From the cell containing the given text, extract its center point as [X, Y] coordinate. 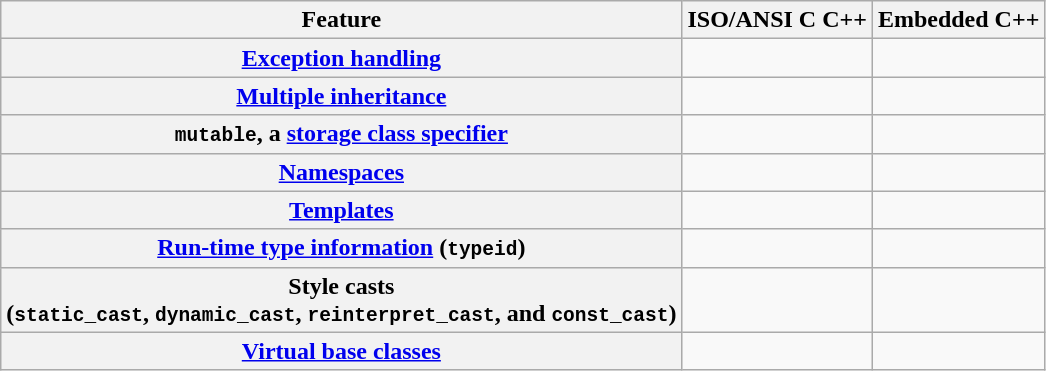
Embedded C++ [958, 20]
ISO/ANSI C C++ [777, 20]
Namespaces [342, 172]
Feature [342, 20]
Virtual base classes [342, 351]
Style casts(static_cast, dynamic_cast, reinterpret_cast, and const_cast) [342, 300]
Multiple inheritance [342, 96]
mutable, a storage class specifier [342, 134]
Exception handling [342, 58]
Templates [342, 210]
Run-time type information (typeid) [342, 248]
